Pinpoint the cell where the given text exists, returning its [x, y] midpoint coordinate. 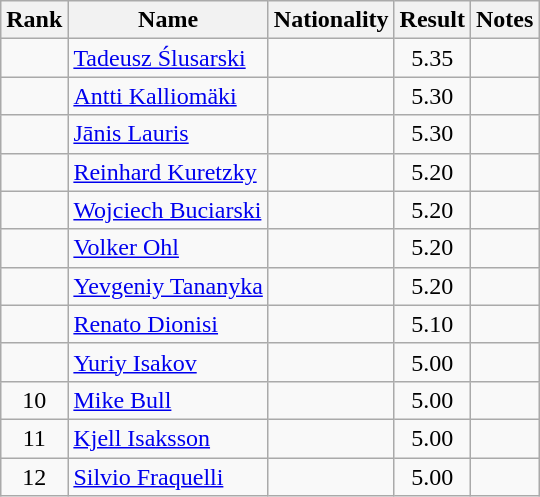
Kjell Isaksson [168, 438]
Antti Kalliomäki [168, 96]
Nationality [331, 20]
Name [168, 20]
Wojciech Buciarski [168, 210]
Rank [34, 20]
Tadeusz Ślusarski [168, 58]
Notes [504, 20]
Jānis Lauris [168, 134]
Yuriy Isakov [168, 362]
Silvio Fraquelli [168, 477]
11 [34, 438]
Mike Bull [168, 400]
5.35 [432, 58]
Volker Ohl [168, 248]
5.10 [432, 324]
Reinhard Kuretzky [168, 172]
Yevgeniy Tananyka [168, 286]
12 [34, 477]
10 [34, 400]
Result [432, 20]
Renato Dionisi [168, 324]
